Return [x, y] of the center of cell containing provided text 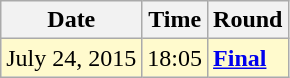
Time [175, 20]
Date [72, 20]
18:05 [175, 58]
Final [248, 58]
Round [248, 20]
July 24, 2015 [72, 58]
